Determine the (X, Y) coordinate at the center of the cell enclosing the given text.  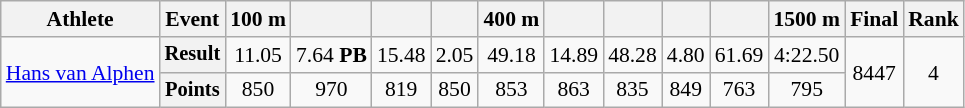
49.18 (511, 55)
Points (193, 90)
Athlete (80, 19)
48.28 (632, 55)
Final (874, 19)
4.80 (686, 55)
61.69 (740, 55)
15.48 (402, 55)
Rank (934, 19)
2.05 (455, 55)
853 (511, 90)
863 (574, 90)
11.05 (258, 55)
4 (934, 72)
400 m (511, 19)
100 m (258, 19)
1500 m (806, 19)
970 (332, 90)
Result (193, 55)
763 (740, 90)
7.64 PB (332, 55)
849 (686, 90)
8447 (874, 72)
Event (193, 19)
Hans van Alphen (80, 72)
14.89 (574, 55)
819 (402, 90)
835 (632, 90)
795 (806, 90)
4:22.50 (806, 55)
